Extract the (X, Y) coordinate from the center of the cell holding the provided text.  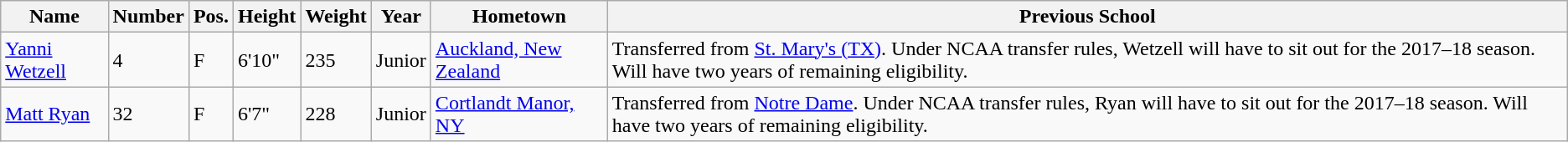
Auckland, New Zealand (519, 60)
Previous School (1087, 17)
Height (266, 17)
4 (148, 60)
6'7" (266, 114)
228 (336, 114)
235 (336, 60)
Name (54, 17)
Pos. (211, 17)
Cortlandt Manor, NY (519, 114)
6'10" (266, 60)
Number (148, 17)
32 (148, 114)
Yanni Wetzell (54, 60)
Weight (336, 17)
Year (400, 17)
Hometown (519, 17)
Matt Ryan (54, 114)
